Scan for the cell matching the given text and deliver its (x, y) coordinate at center. 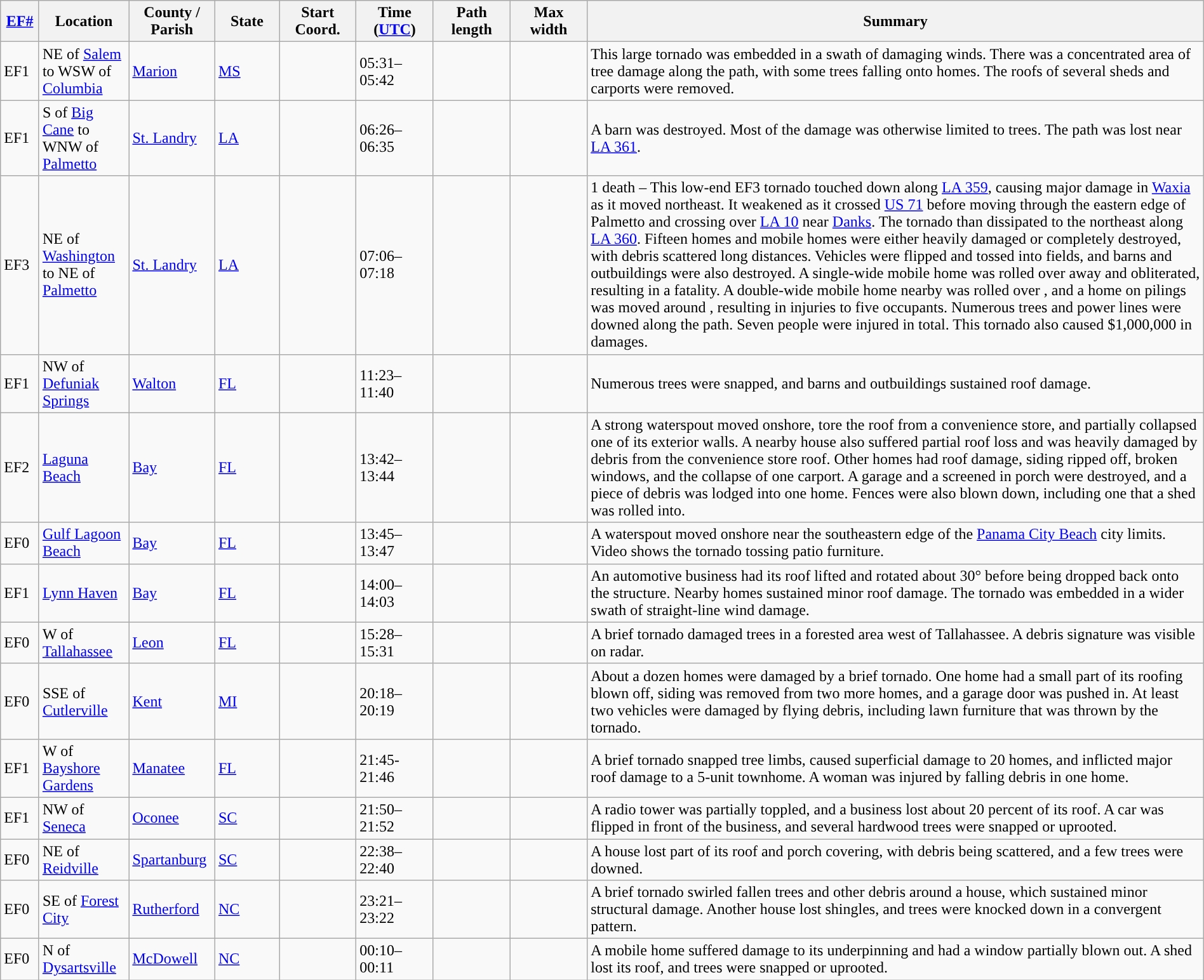
A brief tornado damaged trees in a forested area west of Tallahassee. A debris signature was visible on radar. (895, 642)
Time (UTC) (395, 22)
S of Big Cane to WNW of Palmetto (84, 138)
Summary (895, 22)
EF3 (20, 265)
Spartanburg (172, 859)
NE of Washington to NE of Palmetto (84, 265)
SE of Forest City (84, 910)
11:23–11:40 (395, 383)
Kent (172, 701)
Path length (471, 22)
Lynn Haven (84, 593)
SSE of Cutlerville (84, 701)
Rutherford (172, 910)
A barn was destroyed. Most of the damage was otherwise limited to trees. The path was lost near LA 361. (895, 138)
Gulf Lagoon Beach (84, 543)
Numerous trees were snapped, and barns and outbuildings sustained roof damage. (895, 383)
Marion (172, 71)
13:45–13:47 (395, 543)
NE of Salem to WSW of Columbia (84, 71)
00:10–00:11 (395, 960)
07:06–07:18 (395, 265)
W of Bayshore Gardens (84, 768)
W of Tallahassee (84, 642)
Oconee (172, 818)
A mobile home suffered damage to its underpinning and had a window partially blown out. A shed lost its roof, and trees were snapped or uprooted. (895, 960)
21:50–21:52 (395, 818)
MS (246, 71)
Leon (172, 642)
14:00–14:03 (395, 593)
Location (84, 22)
NE of Reidville (84, 859)
Walton (172, 383)
13:42–13:44 (395, 467)
Start Coord. (318, 22)
06:26–06:35 (395, 138)
N of Dysartsville (84, 960)
EF# (20, 22)
22:38–22:40 (395, 859)
23:21–23:22 (395, 910)
15:28–15:31 (395, 642)
MI (246, 701)
A house lost part of its roof and porch covering, with debris being scattered, and a few trees were downed. (895, 859)
20:18–20:19 (395, 701)
County / Parish (172, 22)
State (246, 22)
McDowell (172, 960)
A waterspout moved onshore near the southeastern edge of the Panama City Beach city limits. Video shows the tornado tossing patio furniture. (895, 543)
NW of Defuniak Springs (84, 383)
EF2 (20, 467)
05:31–05:42 (395, 71)
Max width (549, 22)
NW of Seneca (84, 818)
21:45-21:46 (395, 768)
Laguna Beach (84, 467)
Manatee (172, 768)
